Scan for the cell matching the given text and deliver its [X, Y] coordinate at center. 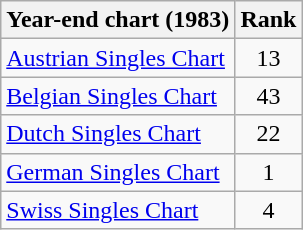
Dutch Singles Chart [118, 134]
13 [268, 58]
43 [268, 96]
4 [268, 210]
Swiss Singles Chart [118, 210]
Austrian Singles Chart [118, 58]
Year-end chart (1983) [118, 20]
Belgian Singles Chart [118, 96]
1 [268, 172]
22 [268, 134]
German Singles Chart [118, 172]
Rank [268, 20]
